Extract the [x, y] coordinate from the center of the cell holding the provided text.  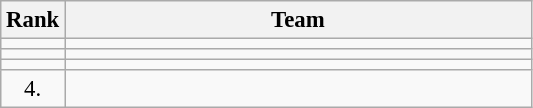
4. [33, 89]
Rank [33, 20]
Team [298, 20]
